Identify which cell holds the provided text, then report its (x, y) central coordinate. 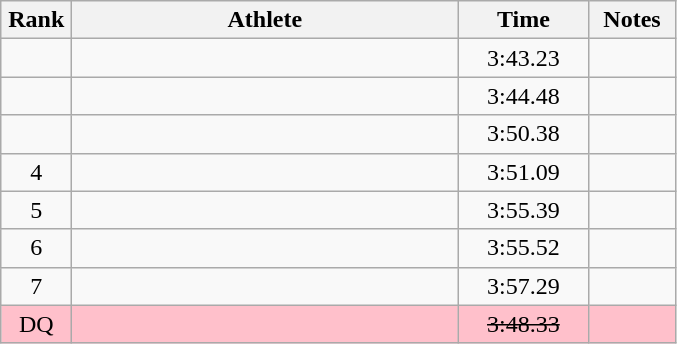
3:44.48 (524, 96)
3:43.23 (524, 58)
3:55.52 (524, 248)
3:51.09 (524, 172)
DQ (36, 324)
3:57.29 (524, 286)
3:50.38 (524, 134)
3:48.33 (524, 324)
Time (524, 20)
5 (36, 210)
7 (36, 286)
4 (36, 172)
Rank (36, 20)
Notes (632, 20)
Athlete (265, 20)
6 (36, 248)
3:55.39 (524, 210)
